For the text-containing cell, return its midpoint in (X, Y) coordinate format. 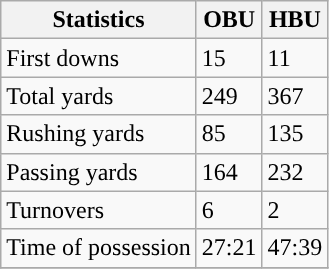
Passing yards (99, 172)
249 (229, 96)
164 (229, 172)
6 (229, 210)
2 (295, 210)
85 (229, 134)
HBU (295, 20)
47:39 (295, 248)
11 (295, 58)
Time of possession (99, 248)
367 (295, 96)
Turnovers (99, 210)
15 (229, 58)
Statistics (99, 20)
Rushing yards (99, 134)
First downs (99, 58)
135 (295, 134)
OBU (229, 20)
27:21 (229, 248)
Total yards (99, 96)
232 (295, 172)
